From the cell containing the given text, extract its center point as (X, Y) coordinate. 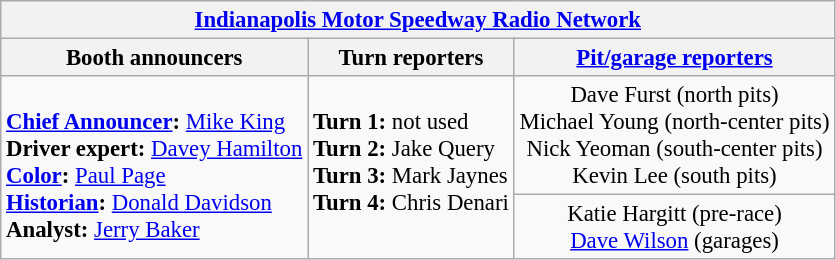
Booth announcers (154, 58)
Turn reporters (412, 58)
Dave Furst (north pits)Michael Young (north-center pits)Nick Yeoman (south-center pits)Kevin Lee (south pits) (674, 136)
Katie Hargitt (pre-race)Dave Wilson (garages) (674, 228)
Indianapolis Motor Speedway Radio Network (418, 20)
Chief Announcer: Mike King Driver expert: Davey Hamilton Color: Paul Page Historian: Donald Davidson Analyst: Jerry Baker (154, 168)
Pit/garage reporters (674, 58)
Turn 1: not used Turn 2: Jake Query Turn 3: Mark Jaynes Turn 4: Chris Denari (412, 168)
